Determine the (x, y) coordinate at the center of the cell enclosing the given text.  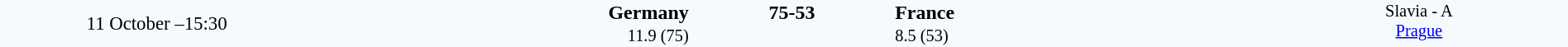
75-53 (791, 12)
11 October –15:30 (157, 23)
8.5 (53) (1082, 36)
France (1082, 12)
Germany (501, 12)
11.9 (75) (501, 36)
Slavia - A Prague (1419, 23)
